From the cell containing the given text, extract its center point as (x, y) coordinate. 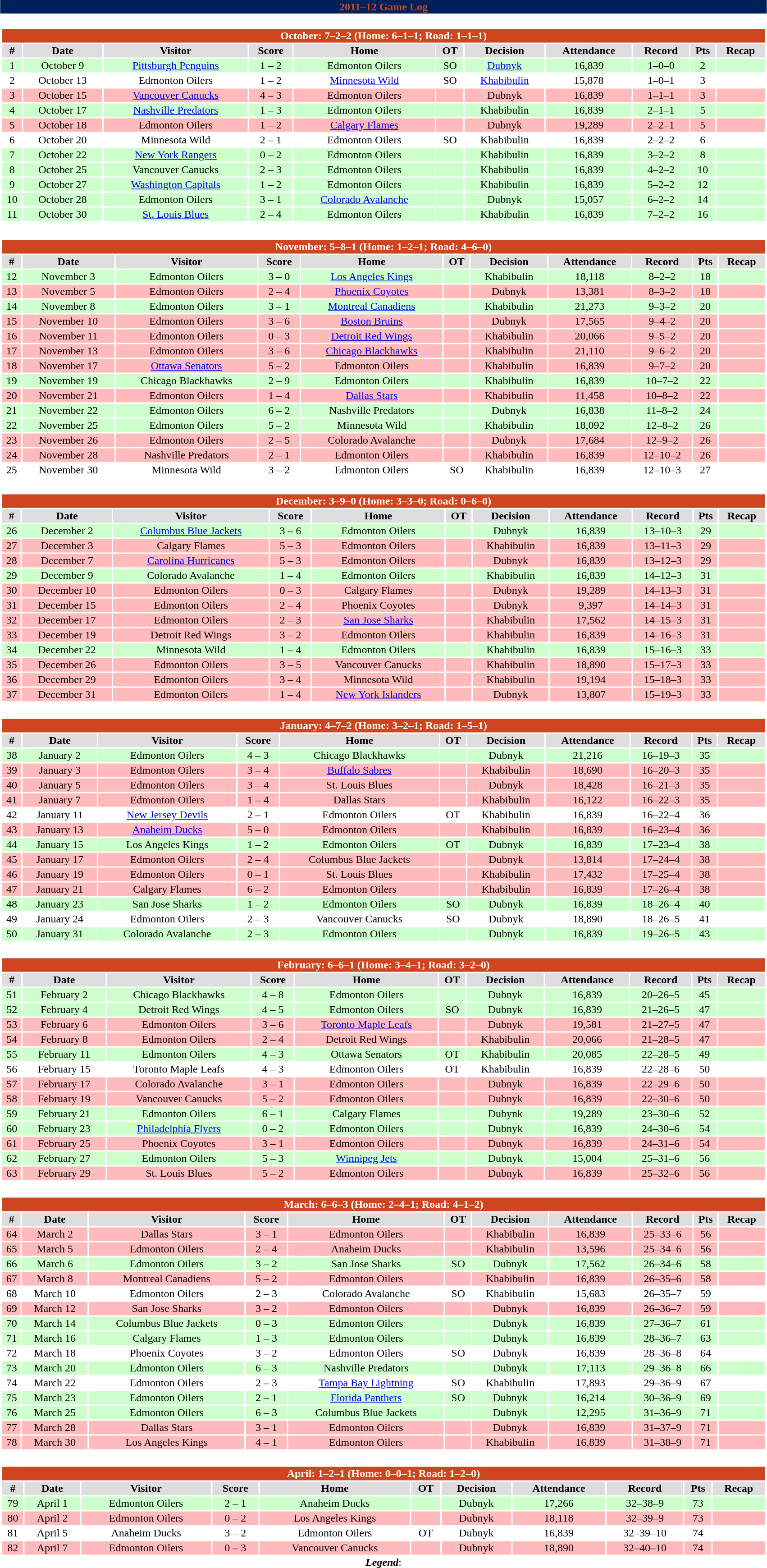
30 (12, 590)
13,596 (590, 1249)
13–10–3 (663, 531)
80 (13, 1518)
13 (12, 292)
December 31 (67, 695)
3 – 5 (290, 665)
65 (12, 1249)
November 5 (68, 292)
22–30–6 (661, 1099)
Boston Bruins (372, 321)
October 15 (62, 95)
November 10 (68, 321)
26–35–6 (662, 1279)
April: 1–2–1 (Home: 0–0–1; Road: 1–2–0) (383, 1474)
32–39–10 (645, 1533)
78 (12, 1442)
4 – 5 (273, 1009)
1–0–0 (661, 65)
19–26–5 (661, 934)
1–0–1 (661, 81)
February 17 (64, 1084)
New Jersey Devils (168, 815)
16,122 (588, 800)
18,690 (588, 770)
February 6 (64, 1025)
March: 6–6–3 (Home: 2–4–1; Road: 4–1–2) (383, 1204)
9–4–2 (662, 321)
9–3–2 (662, 306)
55 (12, 1055)
14–14–3 (663, 605)
28–36–7 (662, 1339)
29–36–9 (662, 1383)
6 – 1 (273, 1114)
15,004 (587, 1158)
March 18 (55, 1353)
17,684 (589, 440)
February 4 (64, 1009)
16–23–4 (661, 830)
October 13 (62, 81)
32–40–10 (645, 1548)
12–9–2 (662, 440)
December 29 (67, 679)
December 7 (67, 560)
December: 3–9–0 (Home: 3–3–0; Road: 0–6–0) (383, 501)
February 21 (64, 1114)
19,581 (587, 1025)
November 19 (68, 381)
15,878 (589, 81)
12–10–2 (662, 455)
11,458 (589, 395)
17–25–4 (661, 874)
March 12 (55, 1309)
Dubynk (506, 1114)
31–38–9 (662, 1442)
April 5 (52, 1533)
February 29 (64, 1174)
24–30–6 (661, 1128)
Washington Capitals (176, 184)
Pittsburgh Penguins (176, 65)
2–2–2 (661, 140)
13,807 (591, 695)
20–26–5 (661, 995)
76 (12, 1412)
18,092 (589, 425)
14–12–3 (663, 576)
March 10 (55, 1293)
77 (12, 1428)
2–1–1 (661, 110)
November 22 (68, 411)
53 (12, 1025)
October 28 (62, 200)
January 2 (60, 755)
January 19 (60, 874)
New York Islanders (379, 695)
8–3–2 (662, 292)
68 (12, 1293)
17–24–4 (661, 860)
11 (12, 214)
25–33–6 (662, 1234)
75 (12, 1398)
22–29–6 (661, 1084)
October 18 (62, 125)
4 – 1 (267, 1442)
6–2–2 (661, 200)
3–2–2 (661, 155)
27–36–7 (662, 1323)
March 8 (55, 1279)
13–12–3 (663, 560)
January 11 (60, 815)
January 13 (60, 830)
February 11 (64, 1055)
17,113 (590, 1368)
October 22 (62, 155)
March 14 (55, 1323)
March 6 (55, 1264)
February 19 (64, 1099)
70 (12, 1323)
March 5 (55, 1249)
21 (12, 411)
Winnipeg Jets (367, 1158)
November 13 (68, 351)
January 7 (60, 800)
February 8 (64, 1039)
March 28 (55, 1428)
March 20 (55, 1368)
7–2–2 (661, 214)
December 10 (67, 590)
26–34–6 (662, 1264)
4–2–2 (661, 170)
March 30 (55, 1442)
17,893 (590, 1383)
82 (13, 1548)
17,266 (559, 1504)
18–26–5 (661, 919)
February 2 (64, 995)
30–36–9 (662, 1398)
February 25 (64, 1144)
10–7–2 (662, 381)
November: 5–8–1 (Home: 1–2–1; Road: 4–6–0) (383, 247)
42 (12, 815)
48 (12, 904)
16–19–3 (661, 755)
February: 6–6–1 (Home: 3–4–1; Road: 3–2–0) (383, 965)
72 (12, 1353)
April 2 (52, 1518)
25 (12, 470)
April 1 (52, 1504)
23–30–6 (661, 1114)
November 11 (68, 336)
March 16 (55, 1339)
5–2–2 (661, 184)
17–26–4 (661, 889)
November 30 (68, 470)
34 (12, 650)
November 25 (68, 425)
February 15 (64, 1069)
October 25 (62, 170)
December 19 (67, 635)
4 (12, 110)
October 27 (62, 184)
Tampa Bay Lightning (366, 1383)
25–32–6 (661, 1174)
12,295 (590, 1412)
0 – 1 (258, 874)
January 31 (60, 934)
January 21 (60, 889)
11–8–2 (662, 411)
October 9 (62, 65)
December 22 (67, 650)
12–10–3 (662, 470)
20,085 (587, 1055)
16,838 (589, 411)
21,216 (588, 755)
21–28–5 (661, 1039)
17–23–4 (661, 844)
22–28–5 (661, 1055)
16–22–4 (661, 815)
2–2–1 (661, 125)
October 30 (62, 214)
18–26–4 (661, 904)
14–15–3 (663, 620)
57 (12, 1084)
8–2–2 (662, 276)
25–34–6 (662, 1249)
December 26 (67, 665)
13–11–3 (663, 546)
Buffalo Sabres (360, 770)
81 (13, 1533)
9,397 (591, 605)
19 (12, 381)
5 – 0 (258, 830)
62 (12, 1158)
12–8–2 (662, 425)
21–26–5 (661, 1009)
9–7–2 (662, 366)
November 3 (68, 276)
March 22 (55, 1383)
15,057 (589, 200)
November 26 (68, 440)
November 17 (68, 366)
32–39–9 (645, 1518)
26–36–7 (662, 1309)
7 (12, 155)
24–31–6 (661, 1144)
15–17–3 (663, 665)
21,273 (589, 306)
2011–12 Game Log (383, 7)
January 17 (60, 860)
26–35–7 (662, 1293)
3 – 0 (279, 276)
November 28 (68, 455)
March 2 (55, 1234)
21–27–5 (661, 1025)
February 27 (64, 1158)
2 – 5 (279, 440)
16–22–3 (661, 800)
19,194 (591, 679)
16,214 (590, 1398)
Florida Panthers (366, 1398)
December 17 (67, 620)
29–36–8 (662, 1368)
October 20 (62, 140)
15–19–3 (663, 695)
January 3 (60, 770)
25–31–6 (661, 1158)
60 (12, 1128)
21,110 (589, 351)
February 23 (64, 1128)
16–21–3 (661, 785)
January 5 (60, 785)
39 (12, 770)
December 3 (67, 546)
2 – 9 (279, 381)
31–36–9 (662, 1412)
9 (12, 184)
15,683 (590, 1293)
4 – 8 (273, 995)
New York Rangers (176, 155)
January 24 (60, 919)
January: 4–7–2 (Home: 3–2–1; Road: 1–5–1) (383, 725)
October: 7–2–2 (Home: 6–1–1; Road: 1–1–1) (383, 36)
Carolina Hurricanes (191, 560)
January 15 (60, 844)
13,381 (589, 292)
17 (12, 351)
April 7 (52, 1548)
31–37–9 (662, 1428)
December 15 (67, 605)
9–6–2 (662, 351)
January 23 (60, 904)
December 9 (67, 576)
15–16–3 (663, 650)
October 17 (62, 110)
46 (12, 874)
9–5–2 (662, 336)
28 (12, 560)
Philadelphia Flyers (179, 1128)
51 (12, 995)
1–1–1 (661, 95)
17,432 (588, 874)
15 (12, 321)
November 8 (68, 306)
44 (12, 844)
28–36–8 (662, 1353)
32–38–9 (645, 1504)
16–20–3 (661, 770)
March 25 (55, 1412)
10–8–2 (662, 395)
14–13–3 (663, 590)
32 (12, 620)
37 (12, 695)
18,428 (588, 785)
14–16–3 (663, 635)
November 21 (68, 395)
23 (12, 440)
17,565 (589, 321)
March 23 (55, 1398)
13,814 (588, 860)
December 2 (67, 531)
15–18–3 (663, 679)
1 (12, 65)
22–28–6 (661, 1069)
79 (13, 1504)
